Identify which cell holds the provided text, then report its [x, y] central coordinate. 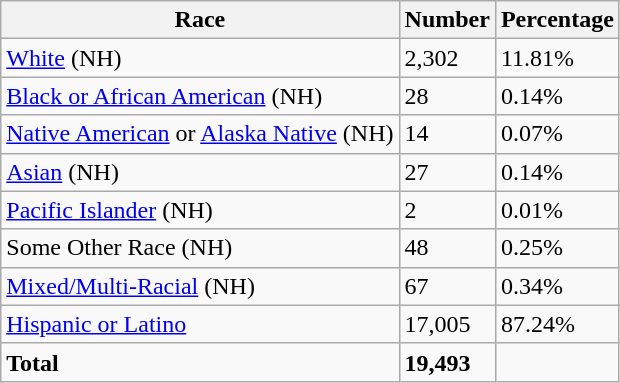
Race [200, 20]
Percentage [557, 20]
48 [447, 248]
White (NH) [200, 58]
Pacific Islander (NH) [200, 210]
Number [447, 20]
Mixed/Multi-Racial (NH) [200, 286]
2,302 [447, 58]
Black or African American (NH) [200, 96]
0.34% [557, 286]
Total [200, 362]
Native American or Alaska Native (NH) [200, 134]
87.24% [557, 324]
19,493 [447, 362]
Asian (NH) [200, 172]
17,005 [447, 324]
67 [447, 286]
28 [447, 96]
2 [447, 210]
Some Other Race (NH) [200, 248]
0.07% [557, 134]
0.25% [557, 248]
27 [447, 172]
14 [447, 134]
11.81% [557, 58]
0.01% [557, 210]
Hispanic or Latino [200, 324]
